Locate the cell with the specified text and output its (x, y) center coordinate. 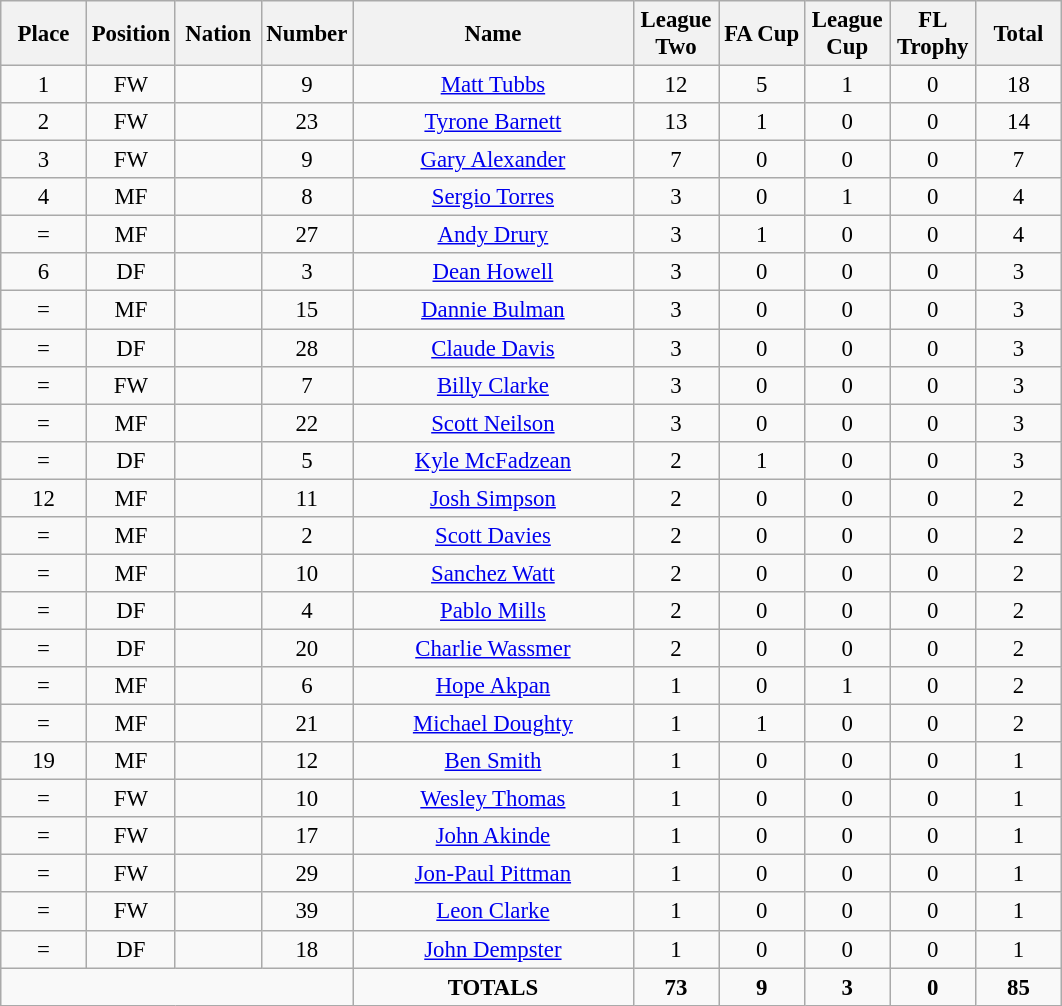
11 (307, 498)
15 (307, 310)
Ben Smith (494, 761)
21 (307, 724)
Michael Doughty (494, 724)
Place (44, 34)
17 (307, 836)
Sergio Torres (494, 197)
Claude Davis (494, 348)
Scott Neilson (494, 423)
Kyle McFadzean (494, 460)
Wesley Thomas (494, 799)
Hope Akpan (494, 686)
Josh Simpson (494, 498)
League Two (676, 34)
29 (307, 874)
27 (307, 235)
23 (307, 122)
Name (494, 34)
Scott Davies (494, 536)
85 (1019, 987)
39 (307, 912)
13 (676, 122)
TOTALS (494, 987)
22 (307, 423)
Andy Drury (494, 235)
14 (1019, 122)
FA Cup (762, 34)
28 (307, 348)
Dean Howell (494, 273)
Pablo Mills (494, 611)
Dannie Bulman (494, 310)
League Cup (847, 34)
Charlie Wassmer (494, 648)
John Dempster (494, 949)
73 (676, 987)
19 (44, 761)
8 (307, 197)
Nation (218, 34)
Jon-Paul Pittman (494, 874)
FL Trophy (933, 34)
Tyrone Barnett (494, 122)
Number (307, 34)
Billy Clarke (494, 385)
Gary Alexander (494, 160)
Total (1019, 34)
20 (307, 648)
Sanchez Watt (494, 573)
Leon Clarke (494, 912)
Position (130, 34)
John Akinde (494, 836)
Matt Tubbs (494, 85)
